Detect which cell encompasses the target text, then output its [x, y] center coordinate. 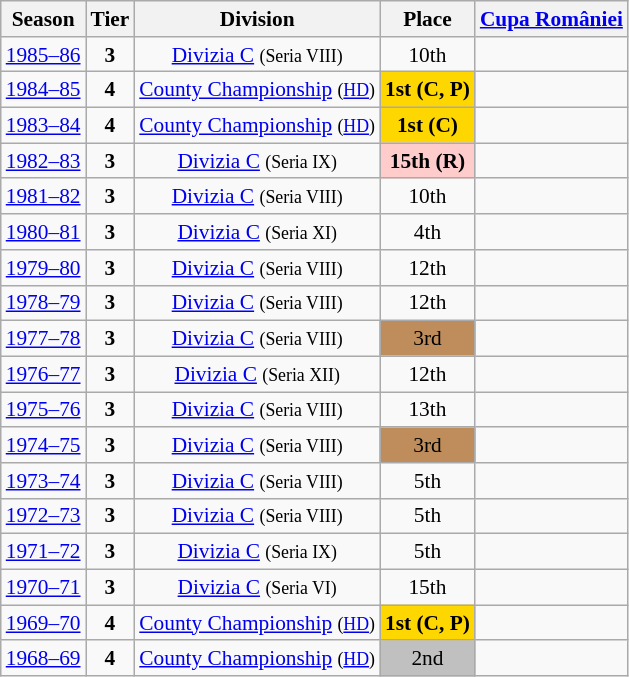
1974–75 [44, 445]
1968–69 [44, 659]
15th [428, 587]
4th [428, 232]
1980–81 [44, 232]
1984–85 [44, 90]
1973–74 [44, 481]
Season [44, 19]
1976–77 [44, 374]
1970–71 [44, 587]
13th [428, 410]
1969–70 [44, 623]
1977–78 [44, 339]
Tier [110, 19]
1975–76 [44, 410]
1981–82 [44, 197]
Divizia C (Seria XI) [257, 232]
1971–72 [44, 552]
1979–80 [44, 268]
1978–79 [44, 303]
1985–86 [44, 55]
15th (R) [428, 161]
Divizia C (Seria XII) [257, 374]
1982–83 [44, 161]
Place [428, 19]
1st (C) [428, 126]
1972–73 [44, 516]
Division [257, 19]
Divizia C (Seria VI) [257, 587]
2nd [428, 659]
1983–84 [44, 126]
Cupa României [552, 19]
